Locate the cell with the specified text and output its [x, y] center coordinate. 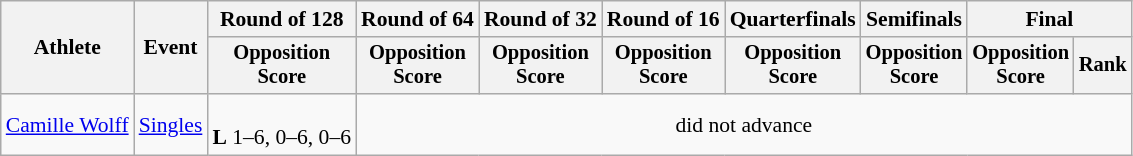
Singles [171, 124]
L 1–6, 0–6, 0–6 [282, 124]
Round of 32 [540, 19]
Quarterfinals [793, 19]
Round of 16 [664, 19]
Final [1049, 19]
Camille Wolff [68, 124]
Round of 128 [282, 19]
Semifinals [914, 19]
Event [171, 48]
Rank [1103, 66]
did not advance [744, 124]
Athlete [68, 48]
Round of 64 [418, 19]
